Detect which cell encompasses the target text, then output its [X, Y] center coordinate. 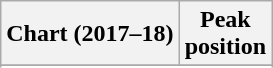
Chart (2017–18) [90, 34]
Peakposition [225, 34]
